Find where the given text appears and provide that cell's center as [x, y] coordinate. 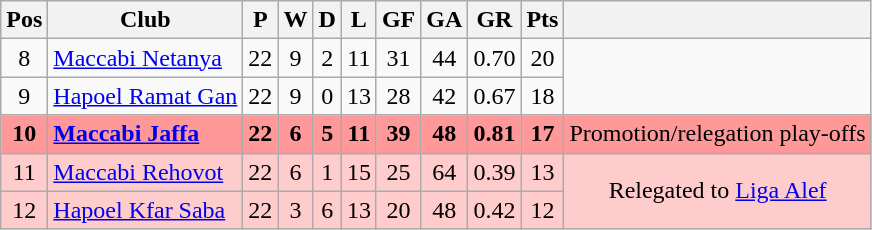
Pos [24, 20]
D [327, 20]
5 [327, 134]
0 [327, 96]
1 [327, 172]
10 [24, 134]
Relegated to Liga Alef [718, 191]
W [296, 20]
P [260, 20]
8 [24, 58]
42 [444, 96]
17 [542, 134]
0.81 [494, 134]
Hapoel Ramat Gan [146, 96]
L [358, 20]
2 [327, 58]
Promotion/relegation play-offs [718, 134]
Maccabi Rehovot [146, 172]
Maccabi Jaffa [146, 134]
GR [494, 20]
Club [146, 20]
0.70 [494, 58]
Hapoel Kfar Saba [146, 210]
0.42 [494, 210]
3 [296, 210]
18 [542, 96]
0.39 [494, 172]
44 [444, 58]
0.67 [494, 96]
39 [398, 134]
GF [398, 20]
28 [398, 96]
64 [444, 172]
15 [358, 172]
25 [398, 172]
Pts [542, 20]
Maccabi Netanya [146, 58]
31 [398, 58]
GA [444, 20]
